Detect which cell encompasses the target text, then output its [x, y] center coordinate. 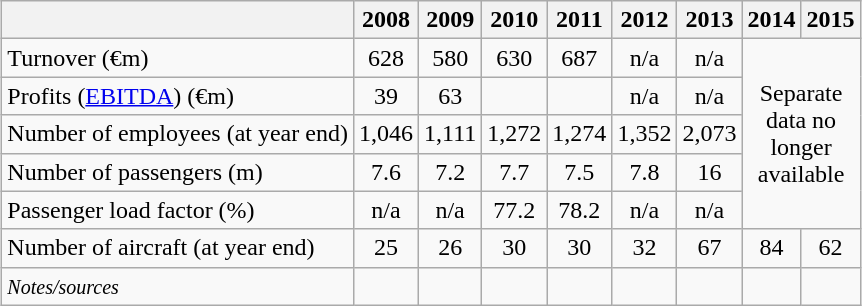
Separate data no longer available [801, 134]
630 [514, 58]
1,274 [580, 134]
26 [450, 248]
2011 [580, 20]
25 [386, 248]
2008 [386, 20]
7.5 [580, 172]
2015 [830, 20]
1,272 [514, 134]
16 [710, 172]
2009 [450, 20]
7.8 [644, 172]
687 [580, 58]
2014 [772, 20]
78.2 [580, 210]
580 [450, 58]
Turnover (€m) [178, 58]
77.2 [514, 210]
1,111 [450, 134]
1,046 [386, 134]
Number of aircraft (at year end) [178, 248]
Passenger load factor (%) [178, 210]
7.2 [450, 172]
Number of passengers (m) [178, 172]
2013 [710, 20]
1,352 [644, 134]
67 [710, 248]
84 [772, 248]
Profits (EBITDA) (€m) [178, 96]
7.6 [386, 172]
2012 [644, 20]
2,073 [710, 134]
628 [386, 58]
Notes/sources [178, 286]
63 [450, 96]
39 [386, 96]
2010 [514, 20]
62 [830, 248]
Number of employees (at year end) [178, 134]
32 [644, 248]
7.7 [514, 172]
